Detect which cell encompasses the target text, then output its [x, y] center coordinate. 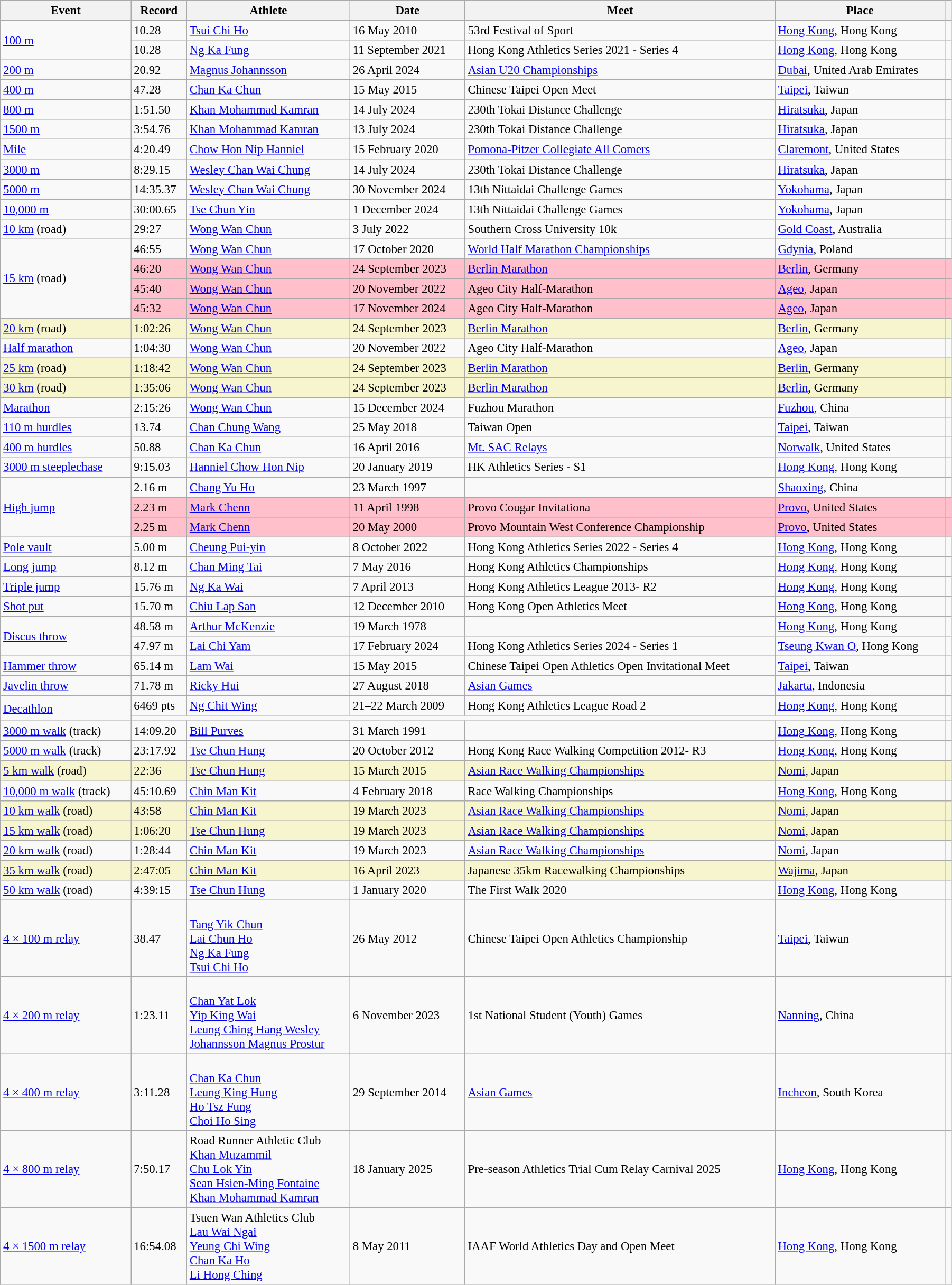
Arthur McKenzie [268, 626]
Fuzhou Marathon [620, 408]
Hong Kong Athletics League Road 2 [620, 706]
Pomona-Pitzer Collegiate All Comers [620, 150]
Ricky Hui [268, 686]
Triple jump [66, 586]
1:35:06 [159, 388]
45:32 [159, 309]
Pre-season Athletics Trial Cum Relay Carnival 2025 [620, 1169]
Marathon [66, 408]
8.12 m [159, 567]
Lam Wai [268, 666]
2.23 m [159, 507]
Date [407, 11]
1:02:26 [159, 328]
25 May 2018 [407, 427]
Chang Yu Ho [268, 487]
7:50.17 [159, 1169]
Chinese Taipei Open Athletics Open Invitational Meet [620, 666]
Record [159, 11]
10 km (road) [66, 229]
Tsui Chi Ho [268, 31]
26 April 2024 [407, 70]
Hammer throw [66, 666]
Chan Ka ChunLeung King HungHo Tsz FungChoi Ho Sing [268, 1092]
8:29.15 [159, 170]
65.14 m [159, 666]
43:58 [159, 811]
Hong Kong Athletics Series 2024 - Series 1 [620, 646]
Chinese Taipei Open Meet [620, 90]
15.70 m [159, 607]
Tang Yik ChunLai Chun HoNg Ka FungTsui Chi Ho [268, 938]
Chan Ming Tai [268, 567]
Cheung Pui-yin [268, 547]
Hong Kong Athletics League 2013- R2 [620, 586]
Dubai, United Arab Emirates [860, 70]
Hong Kong Athletics Series 2021 - Series 4 [620, 50]
17 November 2024 [407, 309]
Gdynia, Poland [860, 249]
53rd Festival of Sport [620, 31]
3:54.76 [159, 129]
Provo Cougar Invitationa [620, 507]
Jakarta, Indonesia [860, 686]
Wajima, Japan [860, 870]
Place [860, 11]
800 m [66, 110]
7 May 2016 [407, 567]
12 December 2010 [407, 607]
The First Walk 2020 [620, 890]
17 February 2024 [407, 646]
46:20 [159, 269]
5000 m walk (track) [66, 751]
13 July 2024 [407, 129]
4 × 200 m relay [66, 1016]
14:09.20 [159, 731]
2.25 m [159, 527]
26 May 2012 [407, 938]
6 November 2023 [407, 1016]
71.78 m [159, 686]
Hong Kong Athletics Championships [620, 567]
4:39:15 [159, 890]
Gold Coast, Australia [860, 229]
23:17.92 [159, 751]
13.74 [159, 427]
3000 m steeplechase [66, 468]
Magnus Johannsson [268, 70]
8 May 2011 [407, 1246]
14:35.37 [159, 189]
10,000 m [66, 209]
Ng Chit Wing [268, 706]
Event [66, 11]
Ng Ka Wai [268, 586]
Decathlon [66, 709]
15 km walk (road) [66, 831]
Mile [66, 150]
1:23.11 [159, 1016]
Provo Mountain West Conference Championship [620, 527]
4 × 100 m relay [66, 938]
1:28:44 [159, 850]
400 m [66, 90]
Incheon, South Korea [860, 1092]
6469 pts [159, 706]
5.00 m [159, 547]
400 m hurdles [66, 448]
Half marathon [66, 348]
Race Walking Championships [620, 791]
Shot put [66, 607]
Tseung Kwan O, Hong Kong [860, 646]
Javelin throw [66, 686]
15.76 m [159, 586]
110 m hurdles [66, 427]
2:47:05 [159, 870]
2:15:26 [159, 408]
27 August 2018 [407, 686]
Chow Hon Nip Hanniel [268, 150]
20 km walk (road) [66, 850]
16 May 2010 [407, 31]
15 February 2020 [407, 150]
20 October 2012 [407, 751]
Tsuen Wan Athletics ClubLau Wai NgaiYeung Chi WingChan Ka HoLi Hong Ching [268, 1246]
47.97 m [159, 646]
Nanning, China [860, 1016]
38.47 [159, 938]
20.92 [159, 70]
1:18:42 [159, 368]
30:00.65 [159, 209]
46:55 [159, 249]
18 January 2025 [407, 1169]
9:15.03 [159, 468]
3000 m walk (track) [66, 731]
Asian U20 Championships [620, 70]
47.28 [159, 90]
8 October 2022 [407, 547]
Meet [620, 11]
15 March 2015 [407, 771]
Hanniel Chow Hon Nip [268, 468]
IAAF World Athletics Day and Open Meet [620, 1246]
Ng Ka Fung [268, 50]
16:54.08 [159, 1246]
Bill Purves [268, 731]
25 km (road) [66, 368]
Chinese Taipei Open Athletics Championship [620, 938]
1:51.50 [159, 110]
100 m [66, 40]
10,000 m walk (track) [66, 791]
30 November 2024 [407, 189]
7 April 2013 [407, 586]
Road Runner Athletic ClubKhan MuzammilChu Lok YinSean Hsien-Ming FontaineKhan Mohammad Kamran [268, 1169]
Lai Chi Yam [268, 646]
3000 m [66, 170]
23 March 1997 [407, 487]
Fuzhou, China [860, 408]
4:20.49 [159, 150]
1 January 2020 [407, 890]
Discus throw [66, 636]
19 March 1978 [407, 626]
Long jump [66, 567]
29:27 [159, 229]
50 km walk (road) [66, 890]
16 April 2016 [407, 448]
22:36 [159, 771]
48.58 m [159, 626]
Norwalk, United States [860, 448]
21–22 March 2009 [407, 706]
45:10.69 [159, 791]
20 January 2019 [407, 468]
4 × 800 m relay [66, 1169]
Shaoxing, China [860, 487]
Athlete [268, 11]
3:11.28 [159, 1092]
Pole vault [66, 547]
11 April 1998 [407, 507]
20 May 2000 [407, 527]
World Half Marathon Championships [620, 249]
Japanese 35km Racewalking Championships [620, 870]
45:40 [159, 288]
High jump [66, 507]
3 July 2022 [407, 229]
4 × 400 m relay [66, 1092]
15 km (road) [66, 278]
Claremont, United States [860, 150]
17 October 2020 [407, 249]
Mt. SAC Relays [620, 448]
35 km walk (road) [66, 870]
1500 m [66, 129]
11 September 2021 [407, 50]
Tse Chun Yin [268, 209]
200 m [66, 70]
4 × 1500 m relay [66, 1246]
4 February 2018 [407, 791]
50.88 [159, 448]
HK Athletics Series - S1 [620, 468]
2.16 m [159, 487]
5 km walk (road) [66, 771]
Chan Chung Wang [268, 427]
Chiu Lap San [268, 607]
29 September 2014 [407, 1092]
15 December 2024 [407, 408]
30 km (road) [66, 388]
31 March 1991 [407, 731]
5000 m [66, 189]
Hong Kong Race Walking Competition 2012- R3 [620, 751]
1:04:30 [159, 348]
20 km (road) [66, 328]
10 km walk (road) [66, 811]
Hong Kong Athletics Series 2022 - Series 4 [620, 547]
Chan Yat LokYip King WaiLeung Ching Hang WesleyJohannsson Magnus Prostur [268, 1016]
Southern Cross University 10k [620, 229]
1 December 2024 [407, 209]
16 April 2023 [407, 870]
1st National Student (Youth) Games [620, 1016]
1:06:20 [159, 831]
Hong Kong Open Athletics Meet [620, 607]
Taiwan Open [620, 427]
